Determine the (x, y) coordinate at the center of the cell enclosing the given text.  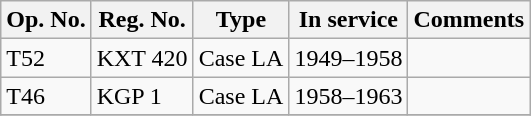
KXT 420 (142, 58)
In service (348, 20)
1949–1958 (348, 58)
T46 (46, 96)
Reg. No. (142, 20)
Comments (469, 20)
KGP 1 (142, 96)
Type (241, 20)
1958–1963 (348, 96)
Op. No. (46, 20)
T52 (46, 58)
